Find where the given text appears and provide that cell's center as (x, y) coordinate. 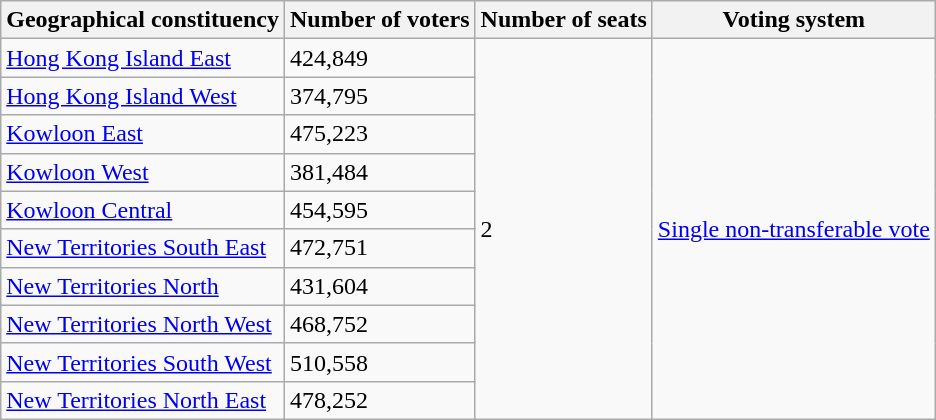
431,604 (380, 286)
374,795 (380, 96)
Geographical constituency (143, 20)
New Territories North West (143, 324)
New Territories North (143, 286)
Kowloon East (143, 134)
2 (564, 230)
472,751 (380, 248)
Kowloon Central (143, 210)
424,849 (380, 58)
381,484 (380, 172)
454,595 (380, 210)
Number of seats (564, 20)
475,223 (380, 134)
510,558 (380, 362)
New Territories North East (143, 400)
Kowloon West (143, 172)
Number of voters (380, 20)
Hong Kong Island East (143, 58)
478,252 (380, 400)
468,752 (380, 324)
New Territories South East (143, 248)
Single non-transferable vote (794, 230)
Voting system (794, 20)
Hong Kong Island West (143, 96)
New Territories South West (143, 362)
